Return the [X, Y] coordinate for the center point of the cell that contains the specified text.  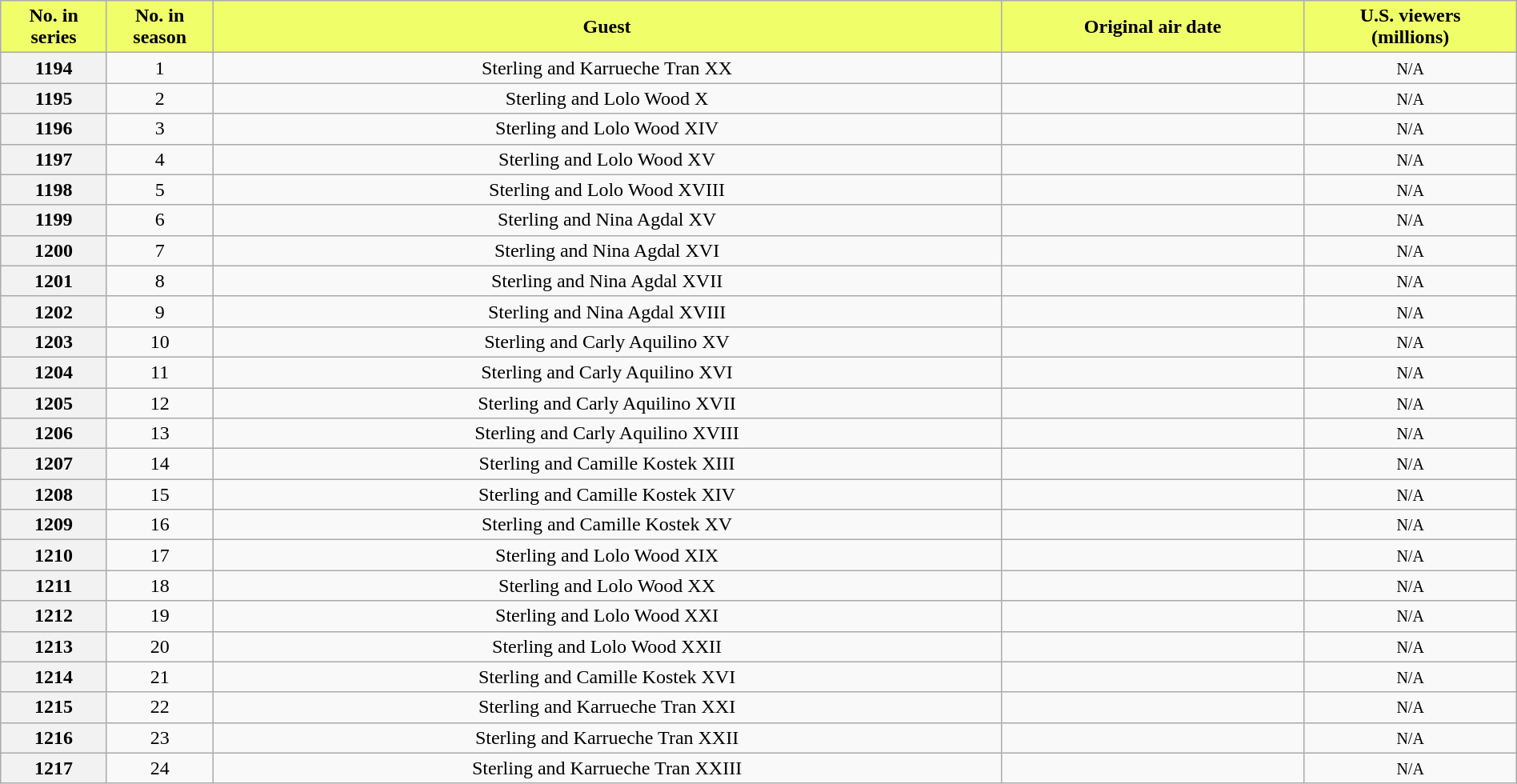
1194 [54, 68]
No. inseason [160, 27]
Sterling and Karrueche Tran XXII [606, 738]
1 [160, 68]
1206 [54, 434]
6 [160, 220]
1209 [54, 525]
23 [160, 738]
11 [160, 372]
16 [160, 525]
Sterling and Camille Kostek XIV [606, 494]
1215 [54, 707]
1195 [54, 98]
9 [160, 311]
15 [160, 494]
Sterling and Carly Aquilino XVI [606, 372]
1210 [54, 555]
13 [160, 434]
Sterling and Lolo Wood X [606, 98]
14 [160, 464]
1203 [54, 342]
Sterling and Camille Kostek XIII [606, 464]
1205 [54, 402]
2 [160, 98]
12 [160, 402]
1217 [54, 768]
Sterling and Lolo Wood XVIII [606, 190]
Sterling and Carly Aquilino XVII [606, 402]
21 [160, 677]
5 [160, 190]
10 [160, 342]
Sterling and Nina Agdal XVI [606, 250]
3 [160, 129]
Sterling and Lolo Wood XX [606, 586]
Sterling and Karrueche Tran XXIII [606, 768]
Sterling and Lolo Wood XIX [606, 555]
No. inseries [54, 27]
17 [160, 555]
Sterling and Karrueche Tran XXI [606, 707]
1199 [54, 220]
1201 [54, 281]
Sterling and Lolo Wood XXII [606, 646]
Sterling and Karrueche Tran XX [606, 68]
1214 [54, 677]
Sterling and Carly Aquilino XV [606, 342]
20 [160, 646]
1204 [54, 372]
22 [160, 707]
7 [160, 250]
Sterling and Lolo Wood XIV [606, 129]
1211 [54, 586]
Sterling and Carly Aquilino XVIII [606, 434]
Sterling and Nina Agdal XVII [606, 281]
1212 [54, 616]
Sterling and Nina Agdal XV [606, 220]
Sterling and Camille Kostek XVI [606, 677]
1202 [54, 311]
1198 [54, 190]
1197 [54, 159]
1196 [54, 129]
1213 [54, 646]
19 [160, 616]
8 [160, 281]
Sterling and Lolo Wood XV [606, 159]
1208 [54, 494]
18 [160, 586]
24 [160, 768]
Sterling and Nina Agdal XVIII [606, 311]
Guest [606, 27]
4 [160, 159]
1216 [54, 738]
1207 [54, 464]
1200 [54, 250]
Sterling and Camille Kostek XV [606, 525]
U.S. viewers(millions) [1410, 27]
Original air date [1152, 27]
Sterling and Lolo Wood XXI [606, 616]
